Pinpoint the cell where the given text exists, returning its [X, Y] midpoint coordinate. 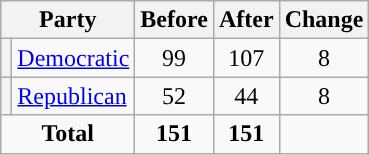
Democratic [74, 58]
Republican [74, 96]
52 [174, 96]
Change [324, 20]
Total [68, 134]
99 [174, 58]
Party [68, 20]
44 [246, 96]
107 [246, 58]
Before [174, 20]
After [246, 20]
